For the text-containing cell, return its midpoint in [X, Y] coordinate format. 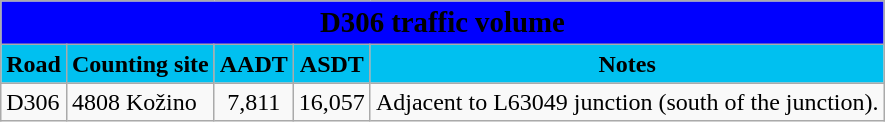
D306 traffic volume [442, 23]
D306 [34, 102]
Notes [627, 64]
4808 Kožino [140, 102]
7,811 [254, 102]
Adjacent to L63049 junction (south of the junction). [627, 102]
16,057 [332, 102]
ASDT [332, 64]
AADT [254, 64]
Counting site [140, 64]
Road [34, 64]
